Locate the cell with the specified text and output its (x, y) center coordinate. 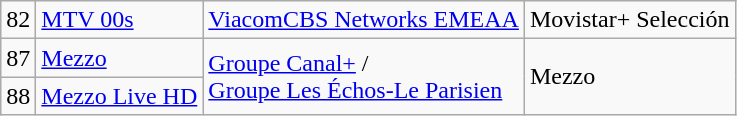
Movistar+ Selección (630, 20)
MTV 00s (120, 20)
87 (18, 58)
88 (18, 96)
Mezzo Live HD (120, 96)
82 (18, 20)
ViacomCBS Networks EMEAA (364, 20)
Groupe Canal+ /Groupe Les Échos-Le Parisien (364, 77)
